Provide the (X, Y) coordinate of the cell's center where the given text is located.  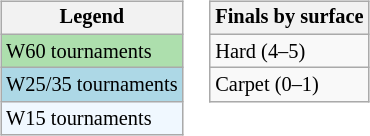
W25/35 tournaments (92, 85)
Finals by surface (289, 18)
W15 tournaments (92, 119)
Legend (92, 18)
W60 tournaments (92, 51)
Carpet (0–1) (289, 85)
Hard (4–5) (289, 51)
